For the text-containing cell, return its midpoint in (x, y) coordinate format. 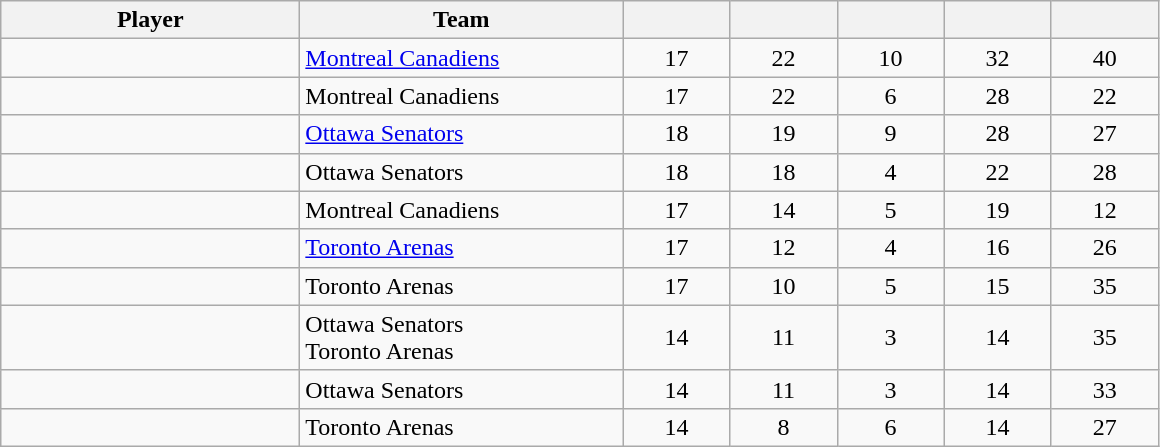
40 (1104, 58)
16 (998, 248)
15 (998, 286)
Team (462, 20)
9 (890, 134)
Ottawa SenatorsToronto Arenas (462, 338)
32 (998, 58)
8 (784, 427)
26 (1104, 248)
33 (1104, 389)
Player (150, 20)
